Return the [x, y] coordinate for the center point of the cell that contains the specified text.  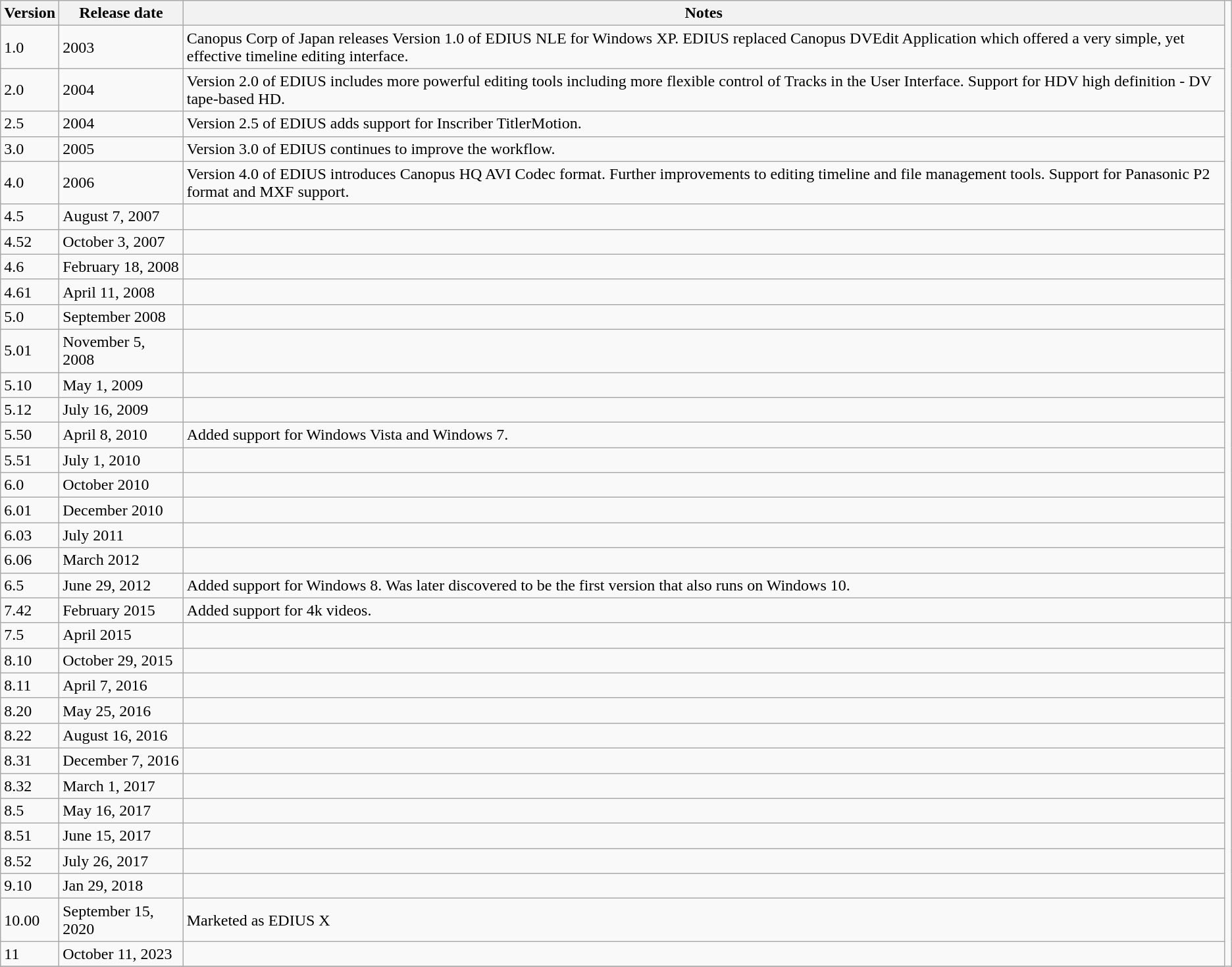
2006 [121, 183]
December 7, 2016 [121, 760]
Release date [121, 13]
October 3, 2007 [121, 242]
8.11 [30, 685]
June 15, 2017 [121, 836]
Version [30, 13]
February 18, 2008 [121, 267]
8.51 [30, 836]
6.01 [30, 510]
4.6 [30, 267]
Added support for 4k videos. [704, 610]
October 29, 2015 [121, 660]
April 8, 2010 [121, 435]
April 2015 [121, 635]
2.0 [30, 90]
5.12 [30, 410]
4.52 [30, 242]
7.42 [30, 610]
5.0 [30, 317]
6.03 [30, 535]
May 1, 2009 [121, 385]
Marketed as EDIUS X [704, 920]
8.32 [30, 785]
Added support for Windows 8. Was later discovered to be the first version that also runs on Windows 10. [704, 585]
2005 [121, 149]
6.06 [30, 560]
5.10 [30, 385]
October 11, 2023 [121, 954]
4.0 [30, 183]
April 11, 2008 [121, 292]
May 25, 2016 [121, 710]
8.22 [30, 735]
June 29, 2012 [121, 585]
Added support for Windows Vista and Windows 7. [704, 435]
8.20 [30, 710]
8.10 [30, 660]
4.5 [30, 217]
November 5, 2008 [121, 350]
July 26, 2017 [121, 861]
2.5 [30, 124]
4.61 [30, 292]
3.0 [30, 149]
September 15, 2020 [121, 920]
8.52 [30, 861]
April 7, 2016 [121, 685]
February 2015 [121, 610]
8.31 [30, 760]
5.51 [30, 460]
December 2010 [121, 510]
July 16, 2009 [121, 410]
5.50 [30, 435]
Jan 29, 2018 [121, 886]
August 16, 2016 [121, 735]
7.5 [30, 635]
11 [30, 954]
July 2011 [121, 535]
2003 [121, 47]
March 1, 2017 [121, 785]
Notes [704, 13]
March 2012 [121, 560]
October 2010 [121, 485]
5.01 [30, 350]
6.5 [30, 585]
9.10 [30, 886]
10.00 [30, 920]
July 1, 2010 [121, 460]
Version 3.0 of EDIUS continues to improve the workflow. [704, 149]
1.0 [30, 47]
8.5 [30, 811]
6.0 [30, 485]
September 2008 [121, 317]
Version 2.5 of EDIUS adds support for Inscriber TitlerMotion. [704, 124]
August 7, 2007 [121, 217]
May 16, 2017 [121, 811]
